Scan for the cell matching the given text and deliver its [x, y] coordinate at center. 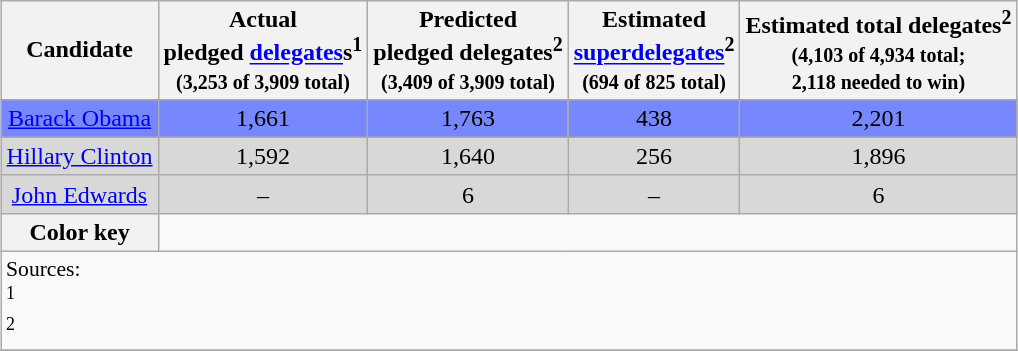
Predictedpledged delegates2(3,409 of 3,909 total) [468, 50]
Barack Obama [80, 118]
1,896 [878, 156]
438 [654, 118]
Candidate [80, 50]
Color key [80, 232]
1,763 [468, 118]
Hillary Clinton [80, 156]
Sources:1 2 [509, 301]
2,201 [878, 118]
256 [654, 156]
Estimatedsuperdelegates2(694 of 825 total) [654, 50]
1,640 [468, 156]
1,661 [263, 118]
Actualpledged delegatess1(3,253 of 3,909 total) [263, 50]
Estimated total delegates2(4,103 of 4,934 total;2,118 needed to win) [878, 50]
John Edwards [80, 194]
1,592 [263, 156]
